Return the [X, Y] coordinate for the center point of the cell that contains the specified text.  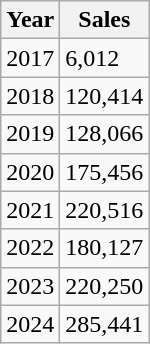
2017 [30, 58]
2023 [30, 286]
2019 [30, 134]
2024 [30, 324]
120,414 [104, 96]
2021 [30, 210]
128,066 [104, 134]
285,441 [104, 324]
220,250 [104, 286]
220,516 [104, 210]
6,012 [104, 58]
2020 [30, 172]
180,127 [104, 248]
Sales [104, 20]
175,456 [104, 172]
2022 [30, 248]
2018 [30, 96]
Year [30, 20]
